Scan for the cell matching the given text and deliver its [x, y] coordinate at center. 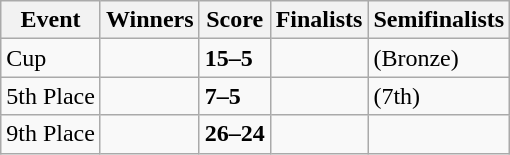
Finalists [319, 20]
Semifinalists [439, 20]
9th Place [51, 134]
(Bronze) [439, 58]
7–5 [234, 96]
Event [51, 20]
15–5 [234, 58]
5th Place [51, 96]
Winners [150, 20]
Score [234, 20]
Cup [51, 58]
(7th) [439, 96]
26–24 [234, 134]
